Capture the cell that displays the provided text and extract its [x, y] central coordinate. 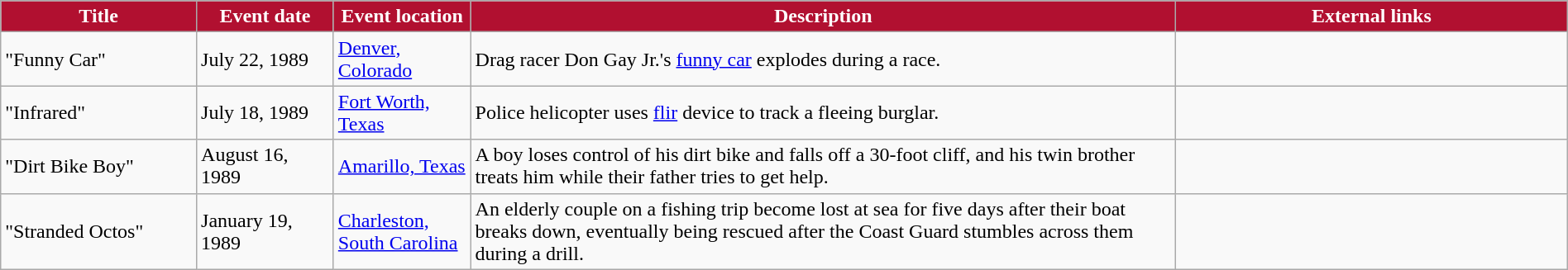
Fort Worth, Texas [402, 112]
Event location [402, 17]
Amarillo, Texas [402, 167]
"Stranded Octos" [99, 231]
Drag racer Don Gay Jr.'s funny car explodes during a race. [824, 59]
August 16, 1989 [265, 167]
"Dirt Bike Boy" [99, 167]
Title [99, 17]
Police helicopter uses flir device to track a fleeing burglar. [824, 112]
"Infrared" [99, 112]
A boy loses control of his dirt bike and falls off a 30-foot cliff, and his twin brother treats him while their father tries to get help. [824, 167]
January 19, 1989 [265, 231]
External links [1372, 17]
Event date [265, 17]
July 22, 1989 [265, 59]
July 18, 1989 [265, 112]
"Funny Car" [99, 59]
Description [824, 17]
Charleston, South Carolina [402, 231]
Denver, Colorado [402, 59]
